Extract the [x, y] coordinate from the center of the cell holding the provided text.  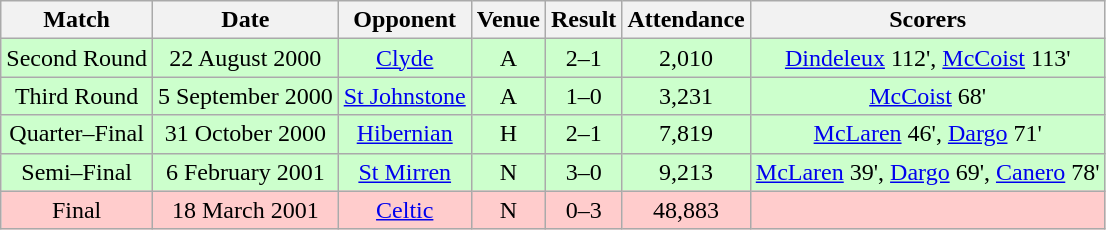
McLaren 46', Dargo 71' [928, 134]
Venue [508, 20]
Result [583, 20]
Hibernian [404, 134]
Clyde [404, 58]
Final [77, 210]
St Johnstone [404, 96]
Date [245, 20]
3–0 [583, 172]
22 August 2000 [245, 58]
Celtic [404, 210]
9,213 [686, 172]
7,819 [686, 134]
St Mirren [404, 172]
Second Round [77, 58]
6 February 2001 [245, 172]
Third Round [77, 96]
Semi–Final [77, 172]
1–0 [583, 96]
18 March 2001 [245, 210]
Quarter–Final [77, 134]
Attendance [686, 20]
31 October 2000 [245, 134]
5 September 2000 [245, 96]
McLaren 39', Dargo 69', Canero 78' [928, 172]
H [508, 134]
0–3 [583, 210]
48,883 [686, 210]
Opponent [404, 20]
Scorers [928, 20]
Match [77, 20]
Dindeleux 112', McCoist 113' [928, 58]
McCoist 68' [928, 96]
2,010 [686, 58]
3,231 [686, 96]
